Find where the given text appears and provide that cell's center as (x, y) coordinate. 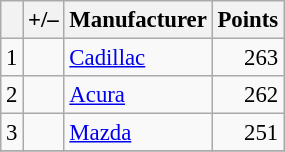
2 (12, 95)
262 (248, 95)
3 (12, 133)
Acura (138, 95)
Mazda (138, 133)
251 (248, 133)
Points (248, 20)
+/– (44, 20)
Cadillac (138, 58)
Manufacturer (138, 20)
1 (12, 58)
263 (248, 58)
